Extract the (X, Y) coordinate from the center of the cell holding the provided text.  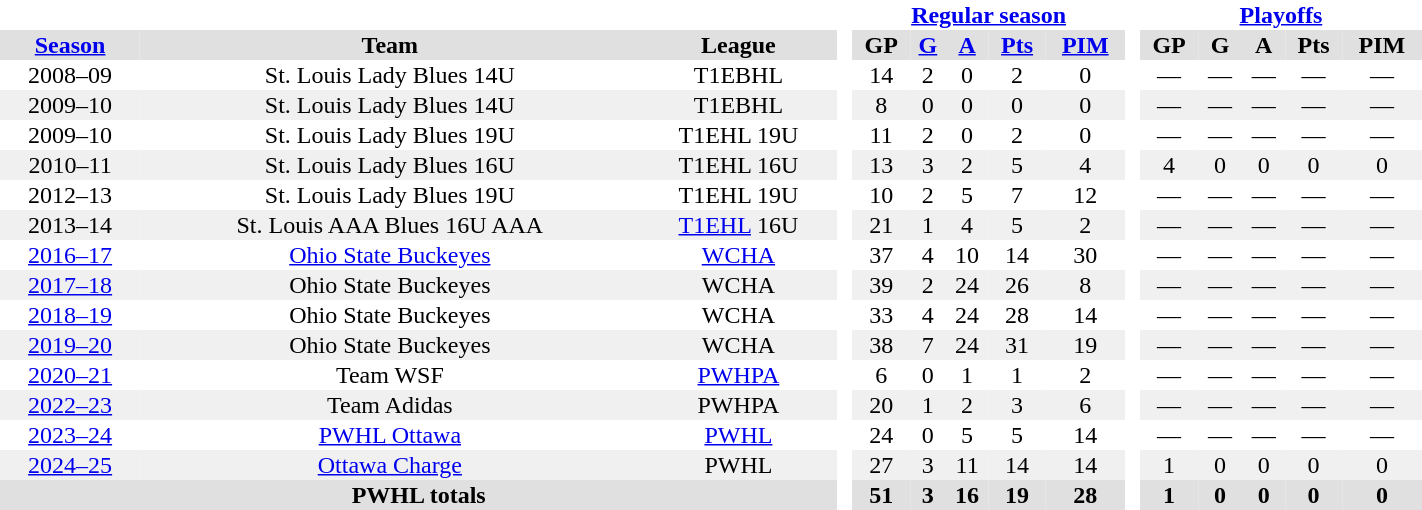
2017–18 (70, 285)
2012–13 (70, 195)
33 (882, 315)
13 (882, 165)
2023–24 (70, 435)
Playoffs (1281, 15)
Season (70, 45)
Team WSF (390, 375)
38 (882, 345)
2013–14 (70, 225)
PWHL totals (418, 495)
20 (882, 405)
2020–21 (70, 375)
2022–23 (70, 405)
37 (882, 255)
21 (882, 225)
30 (1085, 255)
2024–25 (70, 465)
27 (882, 465)
2008–09 (70, 75)
Team Adidas (390, 405)
PWHL Ottawa (390, 435)
2010–11 (70, 165)
2018–19 (70, 315)
16 (967, 495)
Team (390, 45)
St. Louis Lady Blues 16U (390, 165)
Regular season (988, 15)
2016–17 (70, 255)
St. Louis AAA Blues 16U AAA (390, 225)
51 (882, 495)
League (738, 45)
26 (1017, 285)
39 (882, 285)
31 (1017, 345)
2019–20 (70, 345)
Ottawa Charge (390, 465)
12 (1085, 195)
